Scan for the cell matching the given text and deliver its [X, Y] coordinate at center. 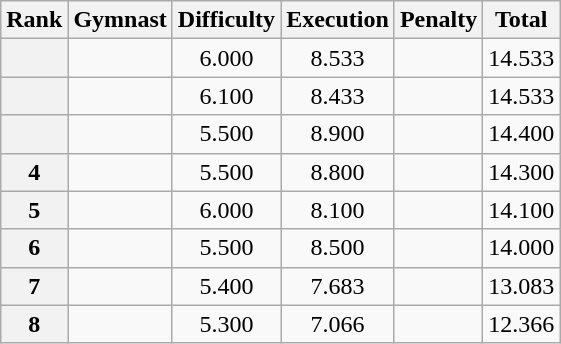
8.800 [338, 172]
7 [34, 286]
Execution [338, 20]
12.366 [522, 324]
14.400 [522, 134]
14.000 [522, 248]
Total [522, 20]
8.500 [338, 248]
8.100 [338, 210]
5 [34, 210]
Penalty [438, 20]
8 [34, 324]
Rank [34, 20]
14.300 [522, 172]
6 [34, 248]
8.433 [338, 96]
7.066 [338, 324]
Difficulty [226, 20]
7.683 [338, 286]
8.900 [338, 134]
Gymnast [120, 20]
14.100 [522, 210]
8.533 [338, 58]
5.400 [226, 286]
5.300 [226, 324]
13.083 [522, 286]
6.100 [226, 96]
4 [34, 172]
